Pinpoint the cell where the given text exists, returning its [X, Y] midpoint coordinate. 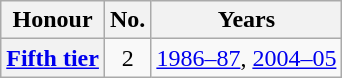
Honour [53, 20]
1986–87, 2004–05 [246, 58]
Fifth tier [53, 58]
No. [127, 20]
Years [246, 20]
2 [127, 58]
